Capture the cell that displays the provided text and extract its (x, y) central coordinate. 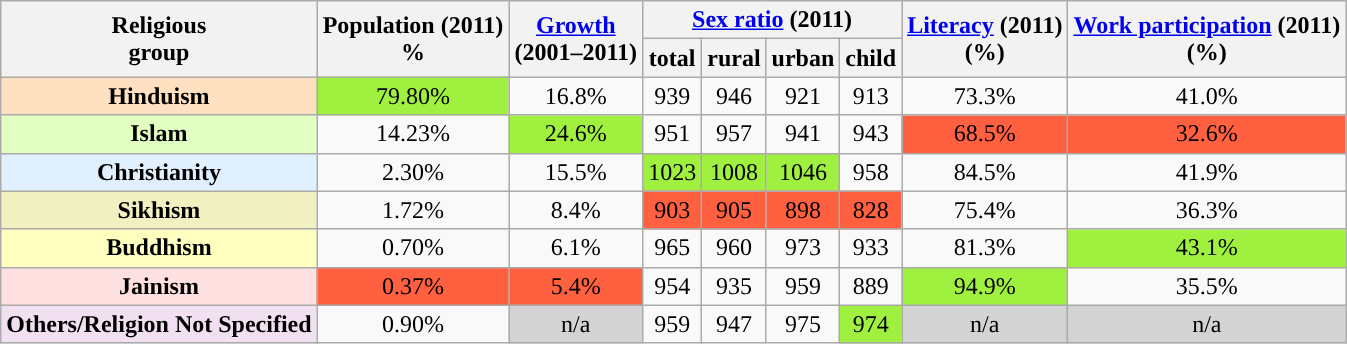
954 (672, 286)
Religiousgroup (159, 39)
15.5% (576, 172)
14.23% (413, 134)
child (871, 58)
941 (803, 134)
0.70% (413, 248)
974 (871, 324)
957 (734, 134)
total (672, 58)
939 (672, 96)
1046 (803, 172)
68.5% (985, 134)
84.5% (985, 172)
935 (734, 286)
94.9% (985, 286)
958 (871, 172)
24.6% (576, 134)
2.30% (413, 172)
933 (871, 248)
975 (803, 324)
960 (734, 248)
Buddhism (159, 248)
32.6% (1207, 134)
Sikhism (159, 210)
73.3% (985, 96)
1023 (672, 172)
889 (871, 286)
41.9% (1207, 172)
Sex ratio (2011) (772, 20)
36.3% (1207, 210)
16.8% (576, 96)
Islam (159, 134)
947 (734, 324)
79.80% (413, 96)
0.90% (413, 324)
35.5% (1207, 286)
898 (803, 210)
903 (672, 210)
6.1% (576, 248)
921 (803, 96)
8.4% (576, 210)
Hinduism (159, 96)
urban (803, 58)
41.0% (1207, 96)
Work participation (2011)(%) (1207, 39)
905 (734, 210)
43.1% (1207, 248)
5.4% (576, 286)
81.3% (985, 248)
913 (871, 96)
75.4% (985, 210)
946 (734, 96)
1.72% (413, 210)
828 (871, 210)
0.37% (413, 286)
965 (672, 248)
1008 (734, 172)
rural (734, 58)
Jainism (159, 286)
943 (871, 134)
951 (672, 134)
Population (2011)% (413, 39)
Christianity (159, 172)
Others/Religion Not Specified (159, 324)
973 (803, 248)
Literacy (2011)(%) (985, 39)
Growth(2001–2011) (576, 39)
